For the text-containing cell, return its midpoint in [x, y] coordinate format. 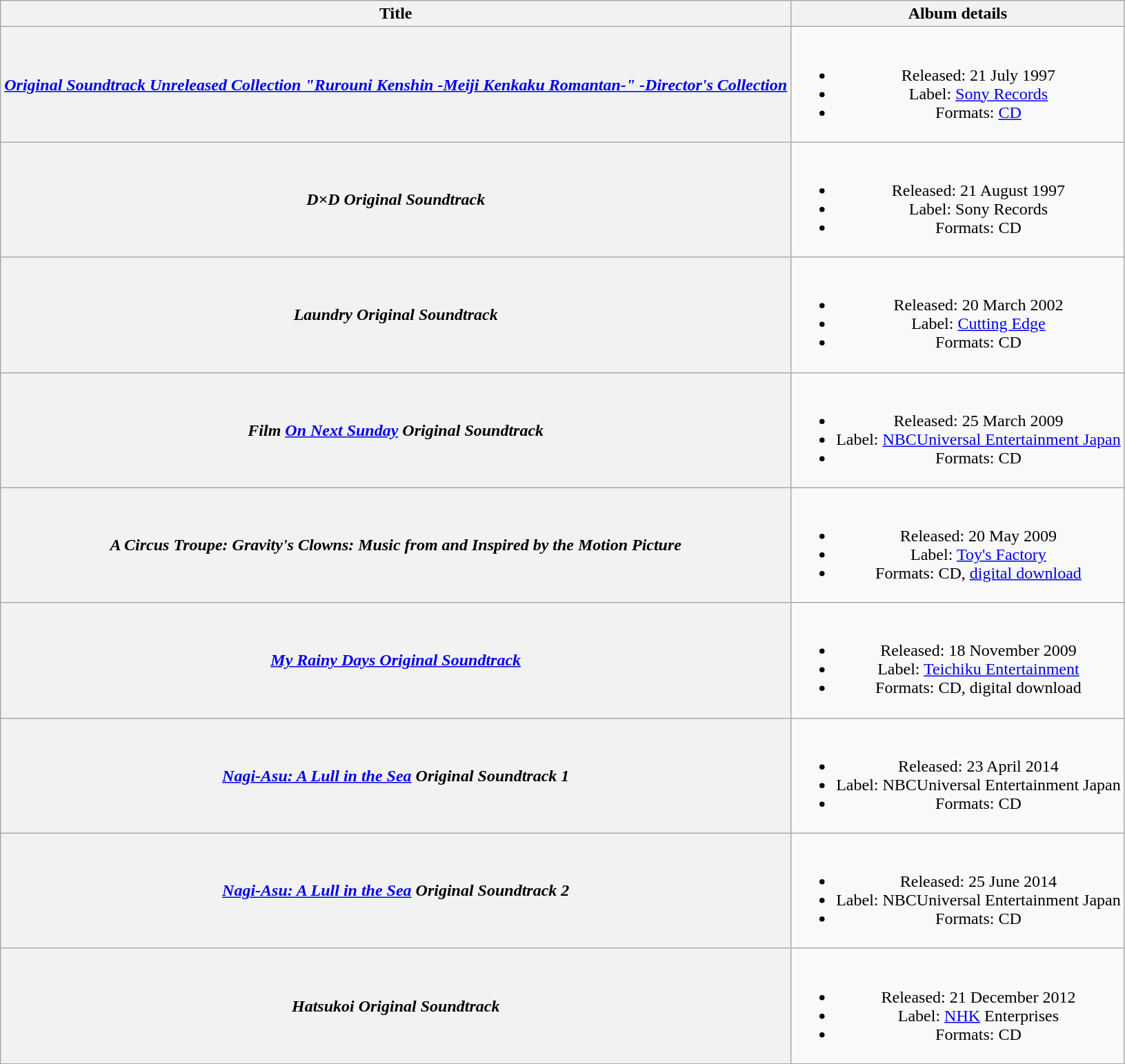
Film On Next Sunday Original Soundtrack [396, 430]
Hatsukoi Original Soundtrack [396, 1005]
Released: 21 August 1997Label: Sony RecordsFormats: CD [958, 200]
Released: 20 March 2002Label: Cutting EdgeFormats: CD [958, 314]
Title [396, 14]
My Rainy Days Original Soundtrack [396, 661]
Released: 21 July 1997Label: Sony RecordsFormats: CD [958, 84]
Released: 25 March 2009Label: NBCUniversal Entertainment JapanFormats: CD [958, 430]
Released: 18 November 2009Label: Teichiku EntertainmentFormats: CD, digital download [958, 661]
Nagi-Asu: A Lull in the Sea Original Soundtrack 1 [396, 775]
Laundry Original Soundtrack [396, 314]
Album details [958, 14]
Original Soundtrack Unreleased Collection "Rurouni Kenshin -Meiji Kenkaku Romantan-" -Director's Collection [396, 84]
Released: 20 May 2009Label: Toy's FactoryFormats: CD, digital download [958, 545]
Nagi-Asu: A Lull in the Sea Original Soundtrack 2 [396, 891]
Released: 21 December 2012Label: NHK EnterprisesFormats: CD [958, 1005]
D×D Original Soundtrack [396, 200]
Released: 23 April 2014Label: NBCUniversal Entertainment JapanFormats: CD [958, 775]
A Circus Troupe: Gravity's Clowns: Music from and Inspired by the Motion Picture [396, 545]
Released: 25 June 2014Label: NBCUniversal Entertainment JapanFormats: CD [958, 891]
